Scan for the cell matching the given text and deliver its [X, Y] coordinate at center. 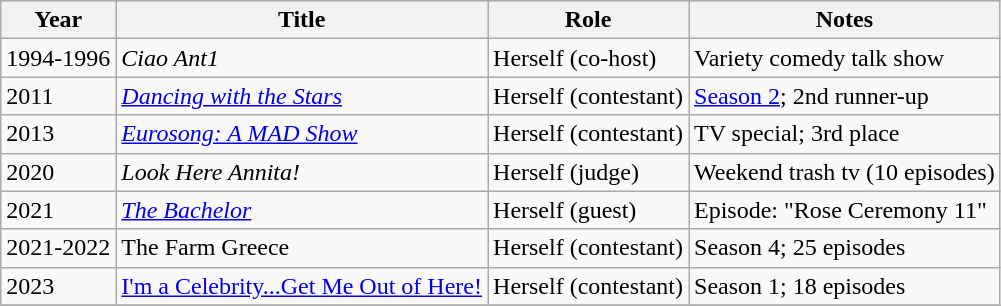
TV special; 3rd place [844, 134]
Notes [844, 20]
Herself (guest) [588, 210]
The Bachelor [302, 210]
Ciao Ant1 [302, 58]
2021 [58, 210]
Weekend trash tv (10 episodes) [844, 172]
Dancing with the Stars [302, 96]
2021-2022 [58, 248]
2013 [58, 134]
2011 [58, 96]
Eurosong: A MAD Show [302, 134]
2023 [58, 286]
Role [588, 20]
Herself (judge) [588, 172]
1994-1996 [58, 58]
Season 1; 18 episodes [844, 286]
I'm a Celebrity...Get Me Out of Here! [302, 286]
2020 [58, 172]
Season 2; 2nd runner-up [844, 96]
Year [58, 20]
Title [302, 20]
Season 4; 25 episodes [844, 248]
Variety comedy talk show [844, 58]
Episode: "Rose Ceremony 11" [844, 210]
Herself (co-host) [588, 58]
Look Here Annita! [302, 172]
The Farm Greece [302, 248]
